Search for the cell housing the specified text and yield its [x, y] center coordinate. 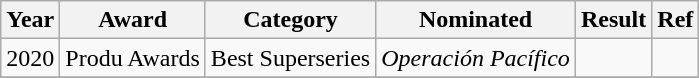
Operación Pacífico [476, 58]
Category [290, 20]
Award [133, 20]
Nominated [476, 20]
2020 [30, 58]
Year [30, 20]
Result [613, 20]
Best Superseries [290, 58]
Ref [676, 20]
Produ Awards [133, 58]
